Locate the cell with the specified text and output its [X, Y] center coordinate. 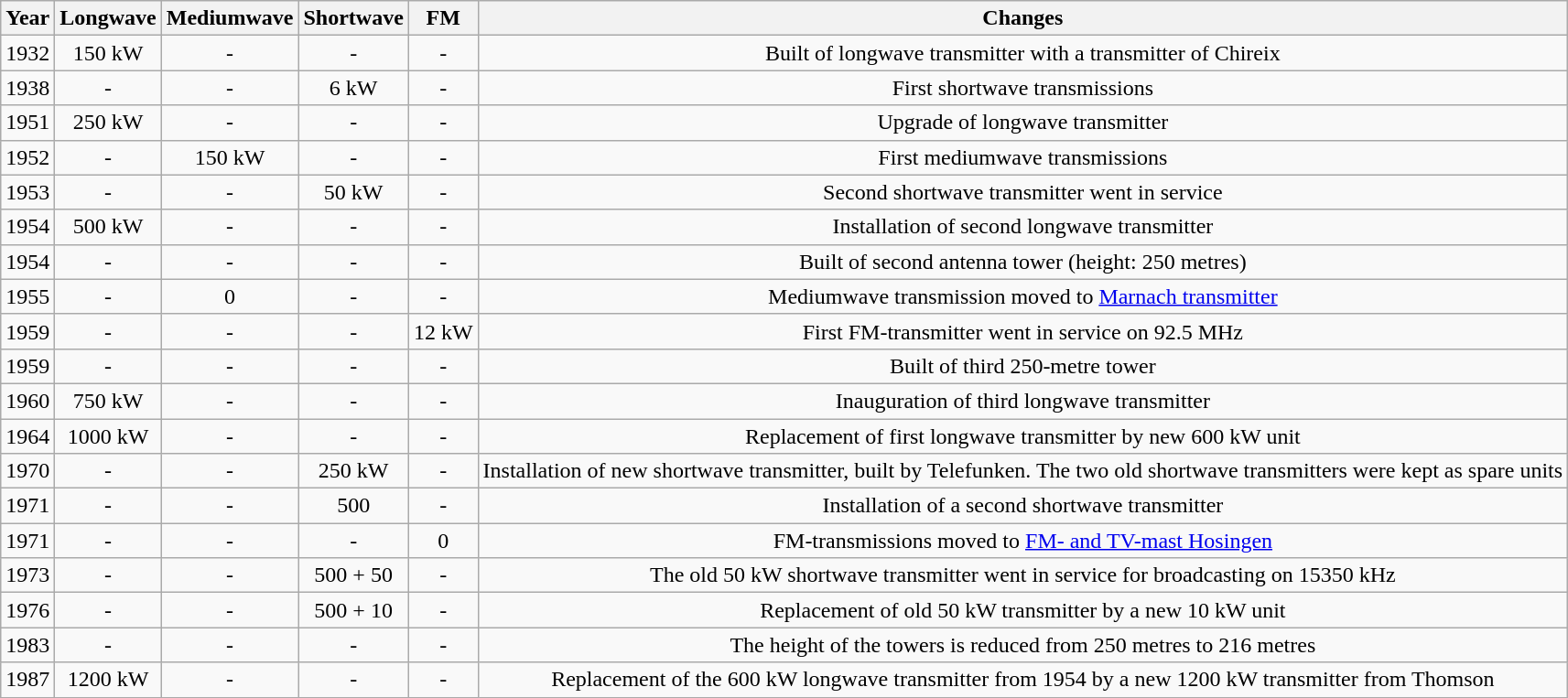
500 kW [108, 227]
Replacement of the 600 kW longwave transmitter from 1954 by a new 1200 kW transmitter from Thomson [1023, 680]
Inauguration of third longwave transmitter [1023, 401]
Mediumwave [230, 18]
1938 [27, 88]
Built of longwave transmitter with a transmitter of Chireix [1023, 53]
1960 [27, 401]
1953 [27, 192]
1970 [27, 471]
1951 [27, 123]
Second shortwave transmitter went in service [1023, 192]
1000 kW [108, 436]
50 kW [353, 192]
Built of third 250-metre tower [1023, 366]
6 kW [353, 88]
Shortwave [353, 18]
1955 [27, 296]
Installation of a second shortwave transmitter [1023, 506]
First mediumwave transmissions [1023, 157]
Built of second antenna tower (height: 250 metres) [1023, 262]
500 + 10 [353, 610]
1952 [27, 157]
Longwave [108, 18]
FM [443, 18]
Upgrade of longwave transmitter [1023, 123]
First FM-transmitter went in service on 92.5 MHz [1023, 331]
1983 [27, 645]
1973 [27, 575]
1932 [27, 53]
Replacement of old 50 kW transmitter by a new 10 kW unit [1023, 610]
Replacement of first longwave transmitter by new 600 kW unit [1023, 436]
500 [353, 506]
1200 kW [108, 680]
Changes [1023, 18]
The old 50 kW shortwave transmitter went in service for broadcasting on 15350 kHz [1023, 575]
Year [27, 18]
1987 [27, 680]
FM-transmissions moved to FM- and TV-mast Hosingen [1023, 541]
Installation of second longwave transmitter [1023, 227]
1976 [27, 610]
12 kW [443, 331]
Mediumwave transmission moved to Marnach transmitter [1023, 296]
The height of the towers is reduced from 250 metres to 216 metres [1023, 645]
750 kW [108, 401]
Installation of new shortwave transmitter, built by Telefunken. The two old shortwave transmitters were kept as spare units [1023, 471]
1964 [27, 436]
500 + 50 [353, 575]
First shortwave transmissions [1023, 88]
